From the cell containing the given text, extract its center point as (x, y) coordinate. 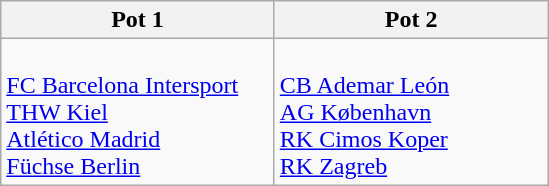
CB Ademar León AG København RK Cimos Koper RK Zagreb (411, 112)
FC Barcelona Intersport THW Kiel Atlético Madrid Füchse Berlin (138, 112)
Pot 1 (138, 20)
Pot 2 (411, 20)
